For the text-containing cell, return its midpoint in [x, y] coordinate format. 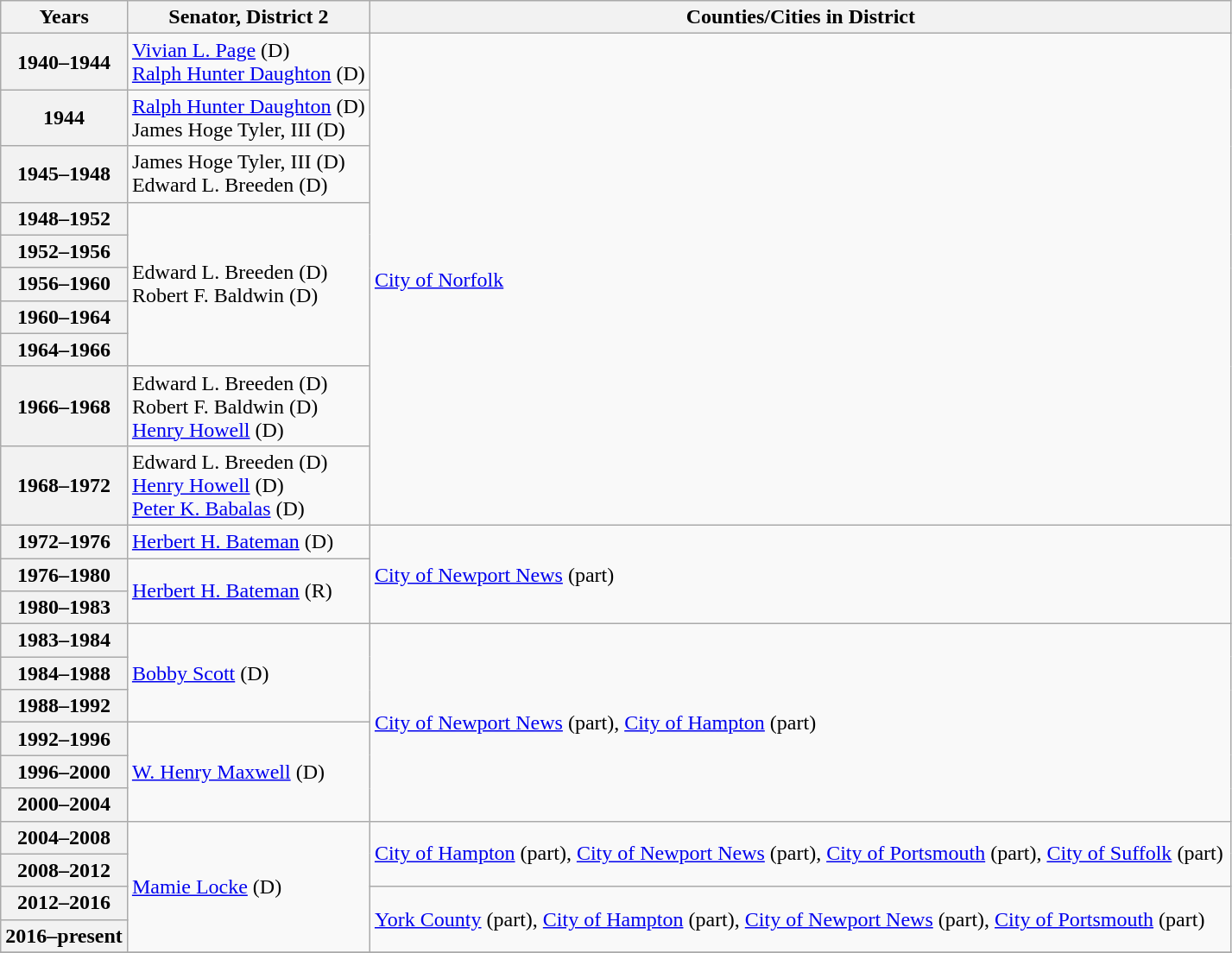
Herbert H. Bateman (D) [249, 541]
Edward L. Breeden (D) Robert F. Baldwin (D) [249, 284]
1968–1972 [64, 485]
James Hoge Tyler, III (D) Edward L. Breeden (D) [249, 174]
1945–1948 [64, 174]
1948–1952 [64, 218]
1983–1984 [64, 641]
2008–2012 [64, 870]
1988–1992 [64, 706]
1964–1966 [64, 350]
City of Newport News (part), City of Hampton (part) [800, 723]
1976–1980 [64, 574]
Edward L. Breeden (D) Henry Howell (D) Peter K. Babalas (D) [249, 485]
York County (part), City of Hampton (part), City of Newport News (part), City of Portsmouth (part) [800, 919]
Vivian L. Page (D) Ralph Hunter Daughton (D) [249, 62]
1960–1964 [64, 317]
City of Hampton (part), City of Newport News (part), City of Portsmouth (part), City of Suffolk (part) [800, 854]
1984–1988 [64, 673]
1980–1983 [64, 608]
Senator, District 2 [249, 17]
City of Norfolk [800, 280]
Ralph Hunter Daughton (D) James Hoge Tyler, III (D) [249, 117]
1996–2000 [64, 772]
2012–2016 [64, 903]
Years [64, 17]
1966–1968 [64, 406]
Bobby Scott (D) [249, 673]
1992–1996 [64, 739]
2000–2004 [64, 805]
Herbert H. Bateman (R) [249, 590]
W. Henry Maxwell (D) [249, 772]
1956–1960 [64, 284]
1972–1976 [64, 541]
Counties/Cities in District [800, 17]
Mamie Locke (D) [249, 887]
1944 [64, 117]
2016–present [64, 936]
Edward L. Breeden (D) Robert F. Baldwin (D) Henry Howell (D) [249, 406]
1952–1956 [64, 251]
2004–2008 [64, 837]
City of Newport News (part) [800, 574]
1940–1944 [64, 62]
